Return the [x, y] coordinate for the center point of the cell that contains the specified text.  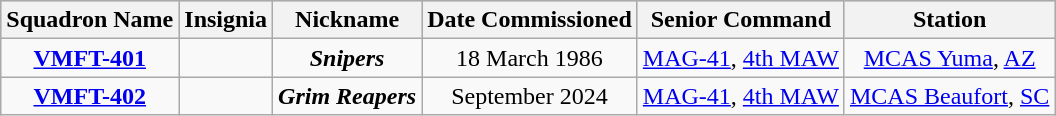
Senior Command [740, 20]
September 2024 [530, 96]
Snipers [348, 58]
Date Commissioned [530, 20]
Grim Reapers [348, 96]
MCAS Yuma, AZ [949, 58]
Station [949, 20]
Squadron Name [90, 20]
VMFT-401 [90, 58]
MCAS Beaufort, SC [949, 96]
VMFT-402 [90, 96]
Insignia [226, 20]
18 March 1986 [530, 58]
Nickname [348, 20]
